Scan for the cell matching the given text and deliver its (x, y) coordinate at center. 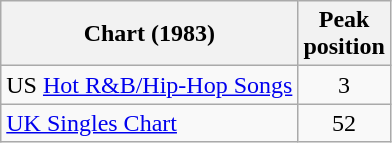
3 (344, 85)
Peakposition (344, 34)
Chart (1983) (150, 34)
52 (344, 123)
US Hot R&B/Hip-Hop Songs (150, 85)
UK Singles Chart (150, 123)
